Find where the given text appears and provide that cell's center as [x, y] coordinate. 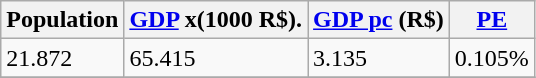
Population [62, 20]
65.415 [216, 58]
GDP pc (R$) [379, 20]
21.872 [62, 58]
3.135 [379, 58]
GDP x(1000 R$). [216, 20]
PE [492, 20]
0.105% [492, 58]
